Pinpoint the cell where the given text exists, returning its (X, Y) midpoint coordinate. 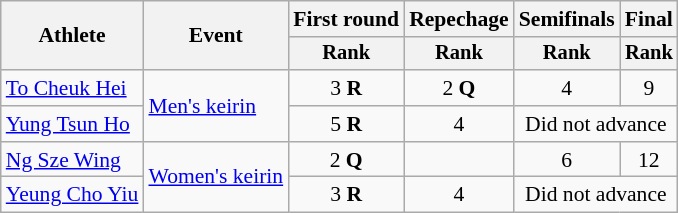
Final (649, 19)
To Cheuk Hei (72, 88)
Semifinals (567, 19)
5 R (346, 124)
Ng Sze Wing (72, 160)
Repechage (459, 19)
Men's keirin (216, 106)
Athlete (72, 36)
Yeung Cho Yiu (72, 195)
Yung Tsun Ho (72, 124)
12 (649, 160)
Event (216, 36)
6 (567, 160)
9 (649, 88)
First round (346, 19)
Women's keirin (216, 178)
